Find where the given text appears and provide that cell's center as [X, Y] coordinate. 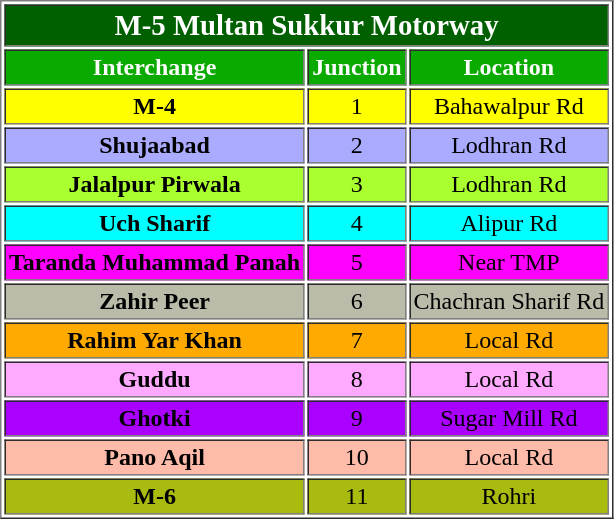
Interchange [154, 68]
7 [357, 340]
Alipur Rd [509, 224]
Junction [357, 68]
Shujaabad [154, 146]
8 [357, 380]
M-6 [154, 496]
Pano Aqil [154, 458]
Location [509, 68]
Sugar Mill Rd [509, 418]
4 [357, 224]
Chachran Sharif Rd [509, 302]
Bahawalpur Rd [509, 106]
Guddu [154, 380]
2 [357, 146]
9 [357, 418]
Zahir Peer [154, 302]
M-4 [154, 106]
Taranda Muhammad Panah [154, 262]
Rahim Yar Khan [154, 340]
10 [357, 458]
Uch Sharif [154, 224]
M-5 Multan Sukkur Motorway [306, 25]
Rohri [509, 496]
Near TMP [509, 262]
1 [357, 106]
Ghotki [154, 418]
5 [357, 262]
6 [357, 302]
Jalalpur Pirwala [154, 184]
3 [357, 184]
11 [357, 496]
